From the cell containing the given text, extract its center point as [x, y] coordinate. 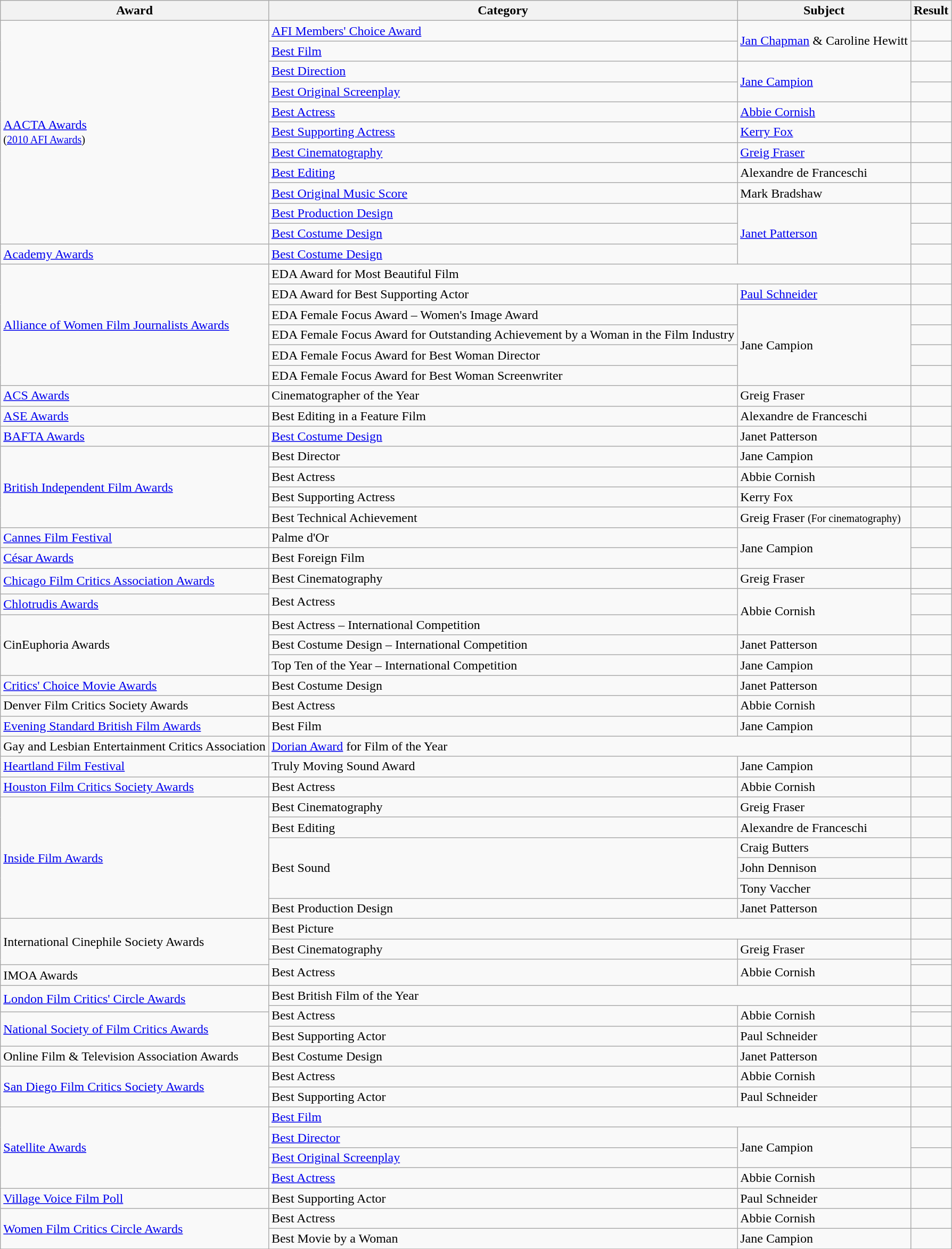
Best Technical Achievement [503, 517]
IMOA Awards [135, 975]
EDA Award for Best Supporting Actor [503, 295]
Mark Bradshaw [824, 193]
Best Movie by a Woman [503, 1239]
ACS Awards [135, 396]
EDA Female Focus Award for Best Woman Director [503, 355]
CinEuphoria Awards [135, 645]
Greig Fraser (For cinematography) [824, 517]
Top Ten of the Year – International Competition [503, 665]
EDA Female Focus Award for Outstanding Achievement by a Woman in the Film Industry [503, 335]
Best Original Music Score [503, 193]
ASE Awards [135, 416]
International Cinephile Society Awards [135, 942]
Houston Film Critics Society Awards [135, 787]
EDA Female Focus Award – Women's Image Award [503, 315]
Women Film Critics Circle Awards [135, 1229]
Gay and Lesbian Entertainment Critics Association [135, 746]
Cinematographer of the Year [503, 396]
Denver Film Critics Society Awards [135, 706]
Truly Moving Sound Award [503, 766]
Tony Vaccher [824, 888]
Award [135, 11]
Heartland Film Festival [135, 766]
César Awards [135, 558]
Best Editing in a Feature Film [503, 416]
National Society of Film Critics Awards [135, 1029]
BAFTA Awards [135, 436]
John Dennison [824, 868]
Best Costume Design – International Competition [503, 645]
Dorian Award for Film of the Year [589, 746]
Result [931, 11]
Inside Film Awards [135, 858]
Online Film & Television Association Awards [135, 1056]
Jan Chapman & Caroline Hewitt [824, 41]
Category [503, 11]
Academy Awards [135, 254]
Alliance of Women Film Journalists Awards [135, 325]
San Diego Film Critics Society Awards [135, 1087]
Best Picture [589, 929]
Cannes Film Festival [135, 537]
Best Sound [503, 868]
British Independent Film Awards [135, 487]
AACTA Awards(2010 AFI Awards) [135, 132]
Craig Butters [824, 847]
Satellite Awards [135, 1147]
Best Actress – International Competition [503, 625]
Critics' Choice Movie Awards [135, 685]
Chlotrudis Awards [135, 605]
London Film Critics' Circle Awards [135, 998]
Palme d'Or [503, 537]
Best Direction [503, 71]
Best Foreign Film [503, 558]
Village Voice Film Poll [135, 1198]
Evening Standard British Film Awards [135, 726]
Best British Film of the Year [589, 995]
AFI Members' Choice Award [503, 31]
Subject [824, 11]
EDA Female Focus Award for Best Woman Screenwriter [503, 375]
EDA Award for Most Beautiful Film [589, 274]
Chicago Film Critics Association Awards [135, 581]
